Detect which cell encompasses the target text, then output its [x, y] center coordinate. 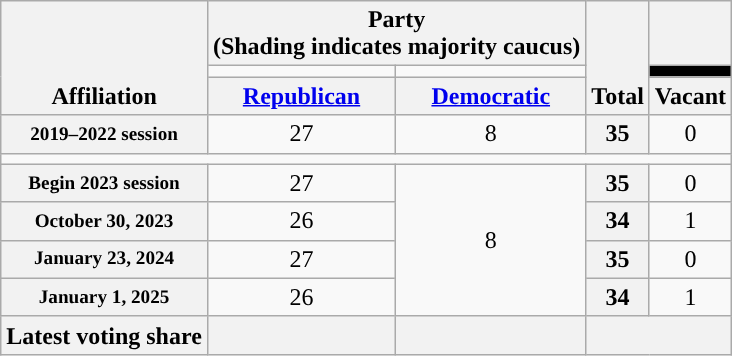
Party (Shading indicates majority caucus) [396, 34]
Vacant [690, 96]
2019–2022 session [104, 134]
Latest voting share [104, 335]
January 23, 2024 [104, 259]
Total [618, 58]
October 30, 2023 [104, 221]
Republican [301, 96]
Democratic [491, 96]
Affiliation [104, 58]
January 1, 2025 [104, 297]
Begin 2023 session [104, 183]
